From the cell containing the given text, extract its center point as (x, y) coordinate. 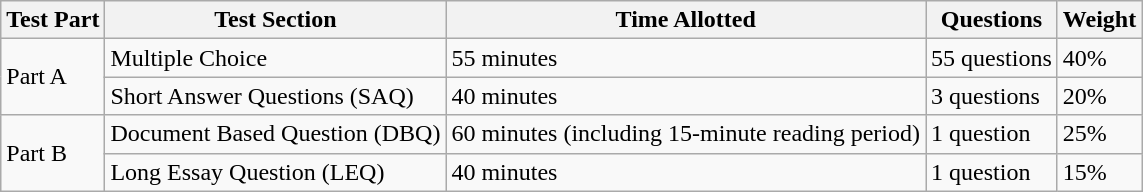
15% (1099, 172)
Document Based Question (DBQ) (276, 134)
Part A (53, 77)
60 minutes (including 15-minute reading period) (686, 134)
20% (1099, 96)
Part B (53, 153)
Short Answer Questions (SAQ) (276, 96)
55 questions (992, 58)
55 minutes (686, 58)
40% (1099, 58)
Multiple Choice (276, 58)
Test Part (53, 20)
Time Allotted (686, 20)
Questions (992, 20)
3 questions (992, 96)
Test Section (276, 20)
Weight (1099, 20)
Long Essay Question (LEQ) (276, 172)
25% (1099, 134)
